Scan for the cell matching the given text and deliver its (X, Y) coordinate at center. 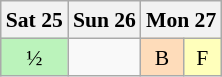
Sat 25 (34, 20)
Sun 26 (104, 20)
Mon 27 (181, 20)
½ (34, 56)
F (202, 56)
B (162, 56)
